Return the (X, Y) coordinate for the center point of the cell that contains the specified text.  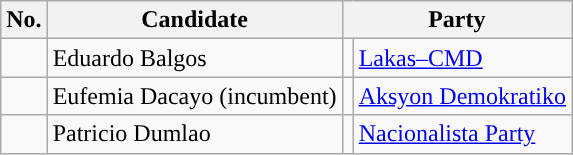
Aksyon Demokratiko (462, 96)
Party (456, 20)
No. (24, 20)
Eduardo Balgos (194, 58)
Candidate (194, 20)
Nacionalista Party (462, 134)
Patricio Dumlao (194, 134)
Eufemia Dacayo (incumbent) (194, 96)
Lakas–CMD (462, 58)
